Provide the [x, y] coordinate of the cell's center where the given text is located.  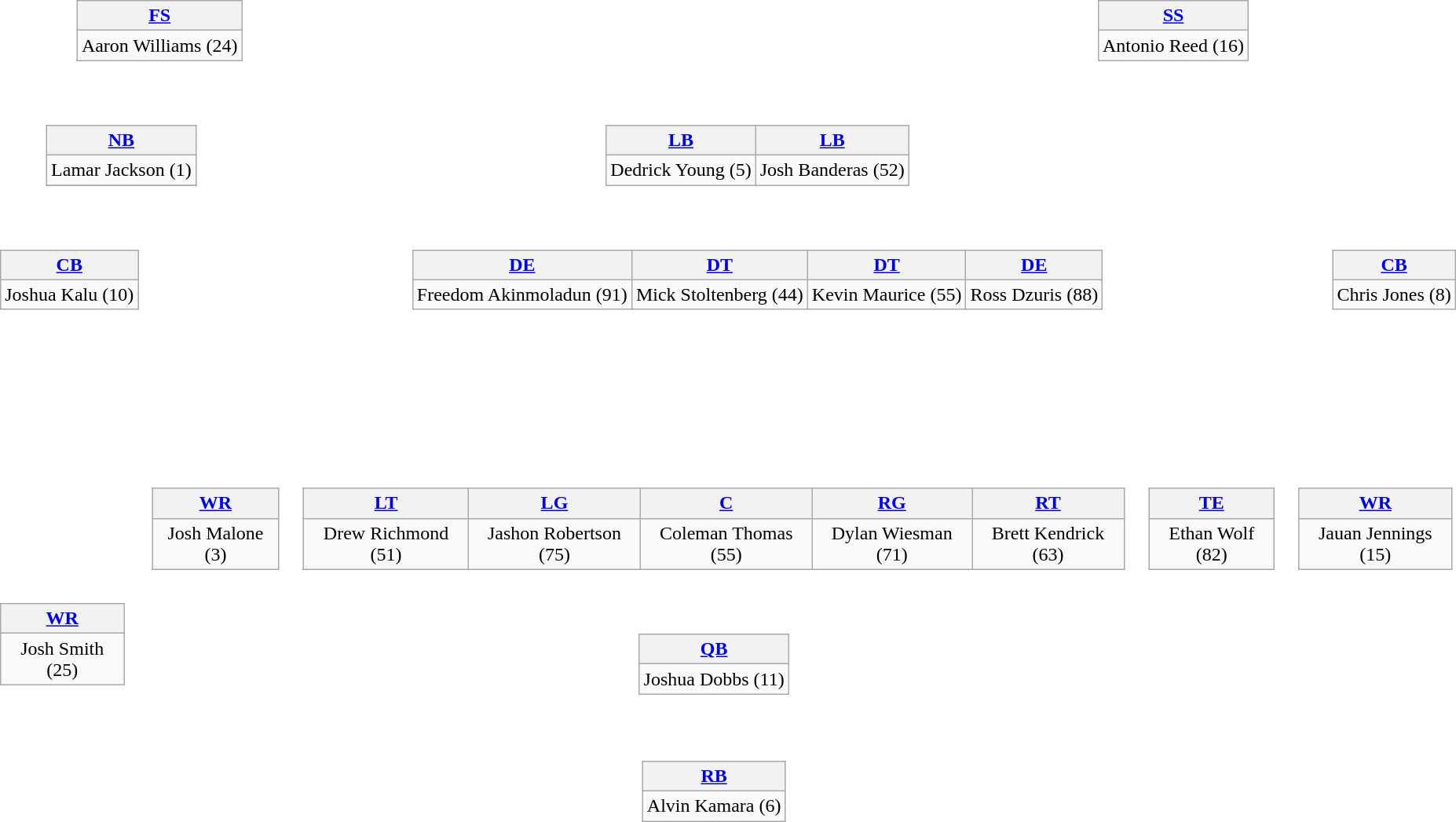
DE DT DT DE Freedom Akinmoladun (91) Mick Stoltenberg (44) Kevin Maurice (55) Ross Dzuris (88) [766, 269]
Kevin Maurice (55) [887, 294]
Lamar Jackson (1) [122, 170]
Chris Jones (8) [1394, 294]
RT [1048, 503]
Coleman Thomas (55) [726, 543]
WR Josh Malone (3) [225, 518]
Josh Banderas (52) [832, 170]
Antonio Reed (16) [1173, 46]
Jashon Robertson (75) [554, 543]
Jauan Jennings (15) [1376, 543]
TE Ethan Wolf (82) [1221, 518]
LT LG C RG RT Drew Richmond (51) Jashon Robertson (75) Coleman Thomas (55) Dylan Wiesman (71) Brett Kendrick (63) [724, 518]
RG [892, 503]
RB [714, 776]
Brett Kendrick (63) [1048, 543]
Joshua Kalu (10) [69, 294]
Dylan Wiesman (71) [892, 543]
C [726, 503]
FS [159, 16]
Josh Malone (3) [216, 543]
NB [122, 140]
Dedrick Young (5) [681, 170]
QB Joshua Dobbs (11) [724, 653]
QB [714, 649]
Ethan Wolf (82) [1212, 543]
LT [386, 503]
LG [554, 503]
Aaron Williams (24) [159, 46]
TE [1212, 503]
Drew Richmond (51) [386, 543]
SS [1173, 16]
LB LB Dedrick Young (5) Josh Banderas (52) [766, 144]
Joshua Dobbs (11) [714, 679]
Ross Dzuris (88) [1034, 294]
Alvin Kamara (6) [714, 806]
Mick Stoltenberg (44) [719, 294]
Josh Smith (25) [63, 659]
Freedom Akinmoladun (91) [521, 294]
